Locate the cell with the specified text and output its (X, Y) center coordinate. 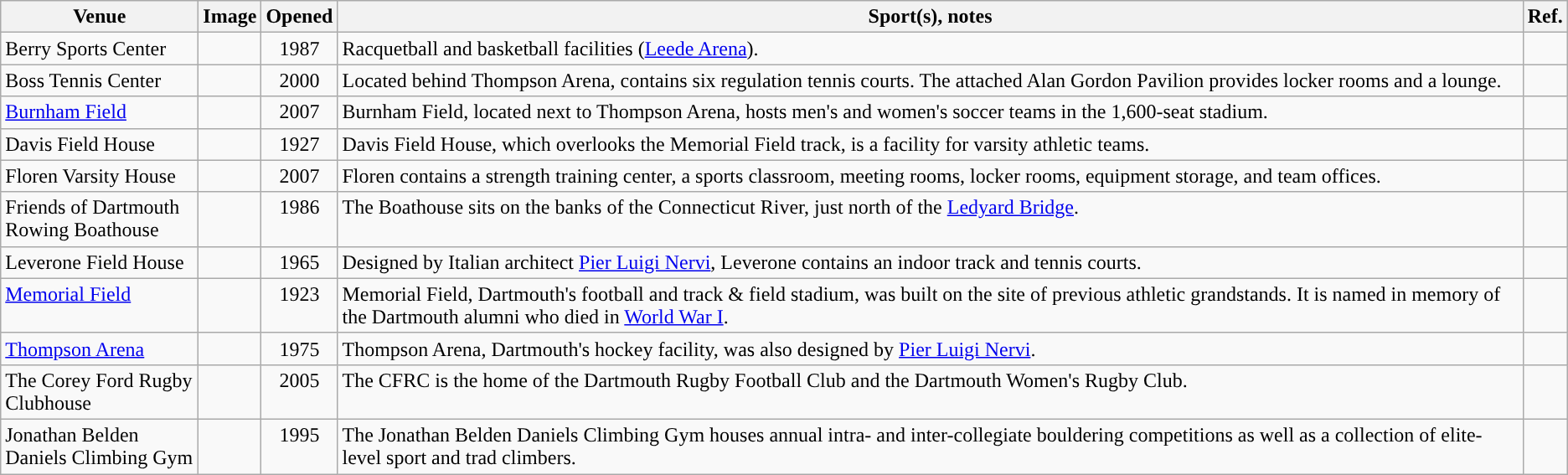
1986 (300, 219)
Berry Sports Center (100, 49)
1923 (300, 305)
Jonathan Belden Daniels Climbing Gym (100, 446)
1975 (300, 349)
Davis Field House (100, 144)
Located behind Thompson Arena, contains six regulation tennis courts. The attached Alan Gordon Pavilion provides locker rooms and a lounge. (930, 80)
Davis Field House, which overlooks the Memorial Field track, is a facility for varsity athletic teams. (930, 144)
Floren contains a strength training center, a sports classroom, meeting rooms, locker rooms, equipment storage, and team offices. (930, 176)
2000 (300, 80)
Burnham Field (100, 112)
The Corey Ford Rugby Clubhouse (100, 392)
The Boathouse sits on the banks of the Connecticut River, just north of the Ledyard Bridge. (930, 219)
Opened (300, 17)
The CFRC is the home of the Dartmouth Rugby Football Club and the Dartmouth Women's Rugby Club. (930, 392)
1927 (300, 144)
Leverone Field House (100, 262)
Image (230, 17)
Thompson Arena, Dartmouth's hockey facility, was also designed by Pier Luigi Nervi. (930, 349)
Sport(s), notes (930, 17)
Friends of Dartmouth Rowing Boathouse (100, 219)
1965 (300, 262)
2005 (300, 392)
1995 (300, 446)
1987 (300, 49)
Burnham Field, located next to Thompson Arena, hosts men's and women's soccer teams in the 1,600-seat stadium. (930, 112)
Designed by Italian architect Pier Luigi Nervi, Leverone contains an indoor track and tennis courts. (930, 262)
Memorial Field (100, 305)
Thompson Arena (100, 349)
Racquetball and basketball facilities (Leede Arena). (930, 49)
Floren Varsity House (100, 176)
Ref. (1545, 17)
Venue (100, 17)
Boss Tennis Center (100, 80)
